Pinpoint the cell where the given text exists, returning its [x, y] midpoint coordinate. 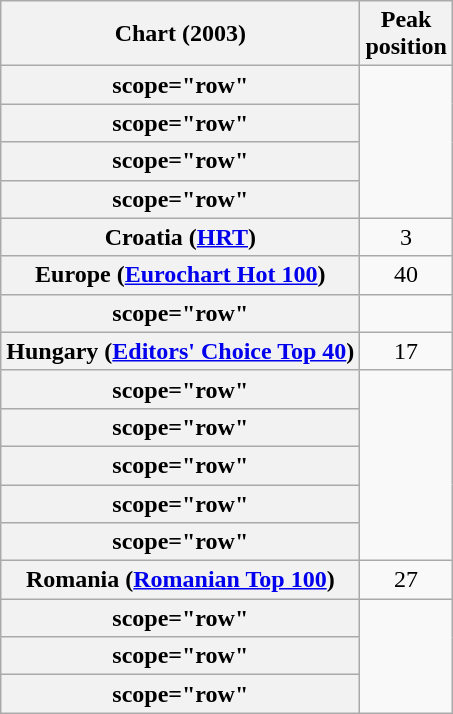
17 [406, 351]
Croatia (HRT) [180, 237]
Chart (2003) [180, 34]
3 [406, 237]
40 [406, 275]
Hungary (Editors' Choice Top 40) [180, 351]
Europe (Eurochart Hot 100) [180, 275]
27 [406, 580]
Romania (Romanian Top 100) [180, 580]
Peakposition [406, 34]
